Provide the [X, Y] coordinate of the cell's center where the given text is located.  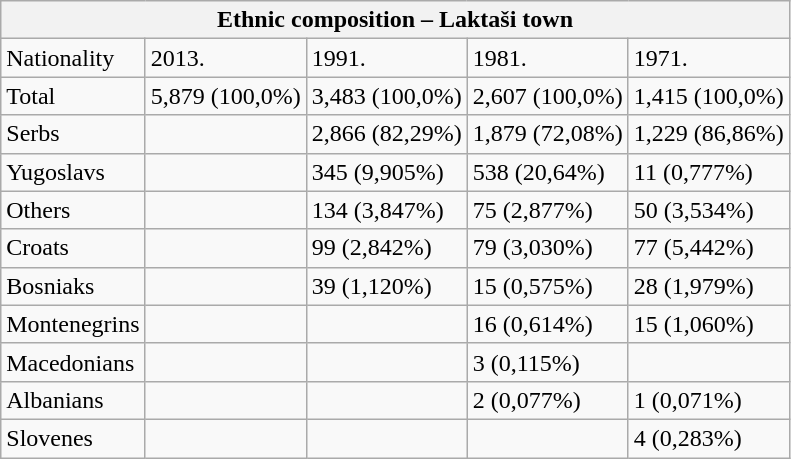
Others [73, 210]
134 (3,847%) [386, 210]
5,879 (100,0%) [226, 96]
Montenegrins [73, 324]
3,483 (100,0%) [386, 96]
Albanians [73, 400]
15 (1,060%) [708, 324]
Yugoslavs [73, 172]
1,229 (86,86%) [708, 134]
75 (2,877%) [548, 210]
538 (20,64%) [548, 172]
39 (1,120%) [386, 286]
Macedonians [73, 362]
1,879 (72,08%) [548, 134]
Croats [73, 248]
3 (0,115%) [548, 362]
1 (0,071%) [708, 400]
16 (0,614%) [548, 324]
4 (0,283%) [708, 438]
Slovenes [73, 438]
345 (9,905%) [386, 172]
50 (3,534%) [708, 210]
28 (1,979%) [708, 286]
79 (3,030%) [548, 248]
2,866 (82,29%) [386, 134]
15 (0,575%) [548, 286]
2 (0,077%) [548, 400]
99 (2,842%) [386, 248]
1981. [548, 58]
1971. [708, 58]
1,415 (100,0%) [708, 96]
2,607 (100,0%) [548, 96]
1991. [386, 58]
Nationality [73, 58]
Total [73, 96]
77 (5,442%) [708, 248]
Bosniaks [73, 286]
11 (0,777%) [708, 172]
2013. [226, 58]
Ethnic composition – Laktaši town [396, 20]
Serbs [73, 134]
